Search for the cell housing the specified text and yield its [x, y] center coordinate. 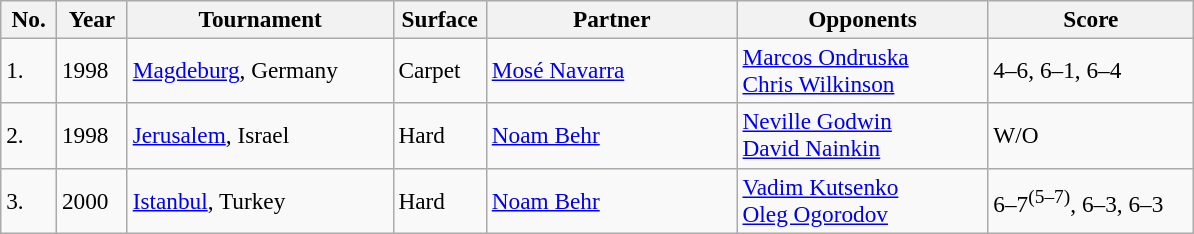
2. [29, 136]
3. [29, 200]
Istanbul, Turkey [260, 200]
1. [29, 70]
Magdeburg, Germany [260, 70]
Partner [612, 19]
Score [1091, 19]
Year [92, 19]
Carpet [440, 70]
Jerusalem, Israel [260, 136]
Vadim Kutsenko Oleg Ogorodov [862, 200]
Surface [440, 19]
Mosé Navarra [612, 70]
W/O [1091, 136]
Tournament [260, 19]
4–6, 6–1, 6–4 [1091, 70]
6–7(5–7), 6–3, 6–3 [1091, 200]
Opponents [862, 19]
Neville Godwin David Nainkin [862, 136]
2000 [92, 200]
No. [29, 19]
Marcos Ondruska Chris Wilkinson [862, 70]
